Capture the cell that displays the provided text and extract its [X, Y] central coordinate. 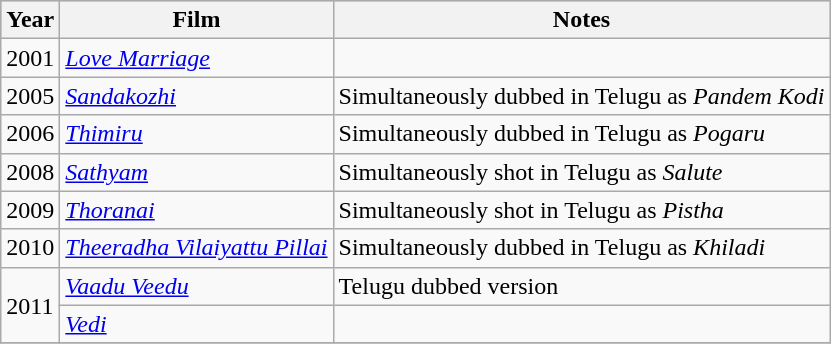
Sandakozhi [196, 96]
2008 [30, 172]
2006 [30, 134]
Simultaneously dubbed in Telugu as Khiladi [582, 248]
Simultaneously shot in Telugu as Salute [582, 172]
Thoranai [196, 210]
Film [196, 20]
Vedi [196, 324]
Simultaneously shot in Telugu as Pistha [582, 210]
Vaadu Veedu [196, 286]
Love Marriage [196, 58]
Notes [582, 20]
Sathyam [196, 172]
2009 [30, 210]
2011 [30, 305]
2005 [30, 96]
Simultaneously dubbed in Telugu as Pandem Kodi [582, 96]
2010 [30, 248]
Simultaneously dubbed in Telugu as Pogaru [582, 134]
2001 [30, 58]
Telugu dubbed version [582, 286]
Thimiru [196, 134]
Year [30, 20]
Theeradha Vilaiyattu Pillai [196, 248]
